Search for the cell housing the specified text and yield its [X, Y] center coordinate. 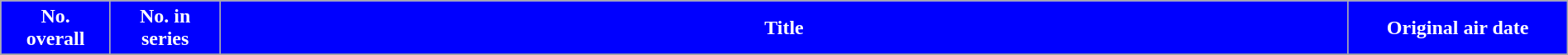
Original air date [1457, 28]
No. inseries [165, 28]
No.overall [56, 28]
Title [784, 28]
